Return the (X, Y) coordinate for the center point of the cell that contains the specified text.  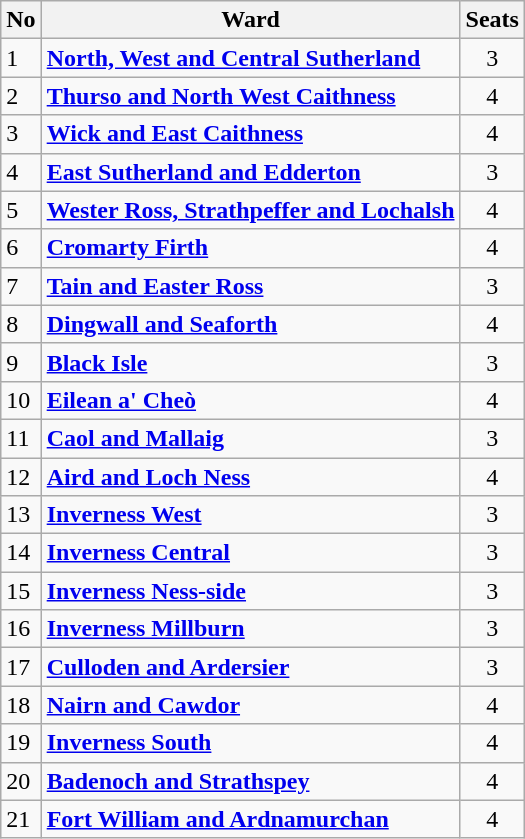
2 (21, 96)
Inverness West (250, 515)
North, West and Central Sutherland (250, 58)
Ward (250, 20)
1 (21, 58)
Badenoch and Strathspey (250, 781)
Inverness Ness-side (250, 591)
Inverness Central (250, 553)
Wick and East Caithness (250, 134)
11 (21, 438)
12 (21, 477)
Black Isle (250, 362)
Aird and Loch Ness (250, 477)
Inverness Millburn (250, 629)
16 (21, 629)
7 (21, 286)
9 (21, 362)
8 (21, 324)
Eilean a' Cheò (250, 400)
19 (21, 743)
20 (21, 781)
6 (21, 248)
East Sutherland and Edderton (250, 172)
Tain and Easter Ross (250, 286)
Inverness South (250, 743)
Fort William and Ardnamurchan (250, 819)
Wester Ross, Strathpeffer and Lochalsh (250, 210)
Culloden and Ardersier (250, 667)
Caol and Mallaig (250, 438)
Cromarty Firth (250, 248)
17 (21, 667)
Dingwall and Seaforth (250, 324)
Seats (492, 20)
Thurso and North West Caithness (250, 96)
14 (21, 553)
21 (21, 819)
Nairn and Cawdor (250, 705)
18 (21, 705)
10 (21, 400)
No (21, 20)
15 (21, 591)
13 (21, 515)
5 (21, 210)
